Search for the cell housing the specified text and yield its [x, y] center coordinate. 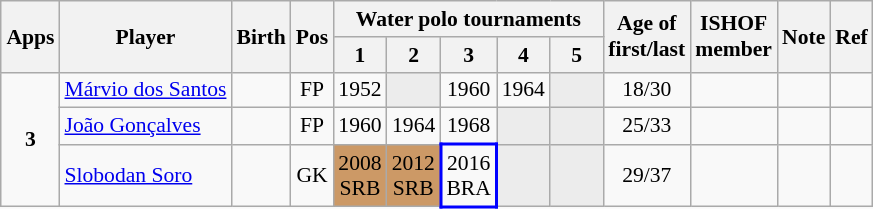
Birth [260, 36]
Pos [312, 36]
Slobodan Soro [145, 176]
29/37 [646, 176]
25/33 [646, 126]
2 [414, 55]
4 [524, 55]
João Gonçalves [145, 126]
2016BRA [469, 176]
2012SRB [414, 176]
Player [145, 36]
Apps [30, 36]
5 [576, 55]
18/30 [646, 90]
1952 [360, 90]
Note [804, 36]
1 [360, 55]
ISHOFmember [734, 36]
2008SRB [360, 176]
Water polo tournaments [468, 19]
GK [312, 176]
Márvio dos Santos [145, 90]
1968 [469, 126]
Age offirst/last [646, 36]
Ref [851, 36]
